From the cell containing the given text, extract its center point as (X, Y) coordinate. 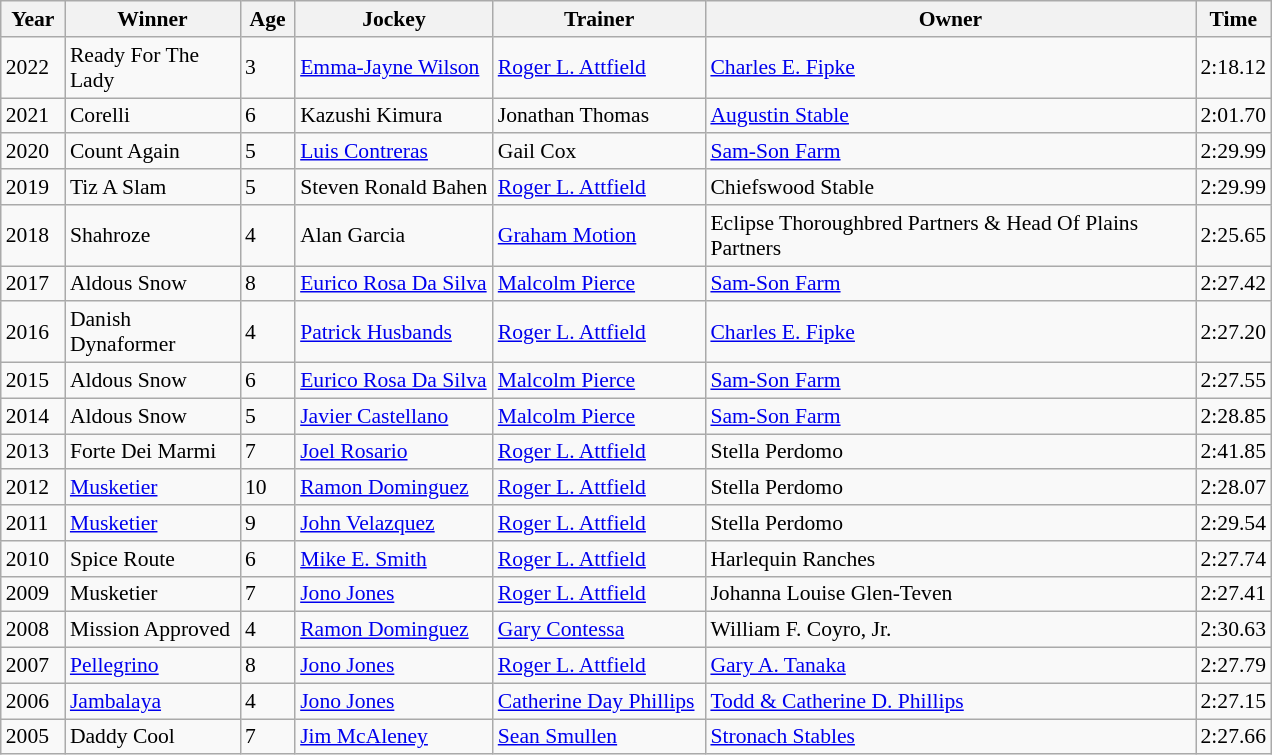
Alan Garcia (394, 236)
2017 (33, 284)
Count Again (152, 152)
Johanna Louise Glen-Teven (950, 594)
Gary Contessa (600, 630)
Age (268, 19)
2:28.07 (1234, 488)
2:27.42 (1234, 284)
2:27.79 (1234, 666)
2:27.74 (1234, 559)
2012 (33, 488)
Joel Rosario (394, 452)
Javier Castellano (394, 416)
Winner (152, 19)
Augustin Stable (950, 116)
Spice Route (152, 559)
2009 (33, 594)
Graham Motion (600, 236)
3 (268, 68)
Tiz A Slam (152, 187)
Emma-Jayne Wilson (394, 68)
Mission Approved (152, 630)
John Velazquez (394, 523)
2:27.15 (1234, 701)
2:27.55 (1234, 381)
Patrick Husbands (394, 332)
Pellegrino (152, 666)
2:27.66 (1234, 737)
Shahroze (152, 236)
Gary A. Tanaka (950, 666)
2020 (33, 152)
Jockey (394, 19)
Jim McAleney (394, 737)
Year (33, 19)
Kazushi Kimura (394, 116)
2021 (33, 116)
Jonathan Thomas (600, 116)
Daddy Cool (152, 737)
2:27.41 (1234, 594)
2:18.12 (1234, 68)
2:28.85 (1234, 416)
Stronach Stables (950, 737)
Corelli (152, 116)
2008 (33, 630)
Owner (950, 19)
2:01.70 (1234, 116)
2:29.54 (1234, 523)
Trainer (600, 19)
Eclipse Thoroughbred Partners & Head Of Plains Partners (950, 236)
2:25.65 (1234, 236)
Forte Dei Marmi (152, 452)
William F. Coyro, Jr. (950, 630)
Steven Ronald Bahen (394, 187)
Mike E. Smith (394, 559)
9 (268, 523)
2013 (33, 452)
Danish Dynaformer (152, 332)
2006 (33, 701)
10 (268, 488)
Harlequin Ranches (950, 559)
Chiefswood Stable (950, 187)
2005 (33, 737)
2015 (33, 381)
Ready For The Lady (152, 68)
2016 (33, 332)
2007 (33, 666)
2010 (33, 559)
2:27.20 (1234, 332)
2018 (33, 236)
Catherine Day Phillips (600, 701)
2019 (33, 187)
Luis Contreras (394, 152)
2:30.63 (1234, 630)
Gail Cox (600, 152)
2022 (33, 68)
2011 (33, 523)
Time (1234, 19)
Jambalaya (152, 701)
Todd & Catherine D. Phillips (950, 701)
2014 (33, 416)
Sean Smullen (600, 737)
2:41.85 (1234, 452)
